From the cell containing the given text, extract its center point as (X, Y) coordinate. 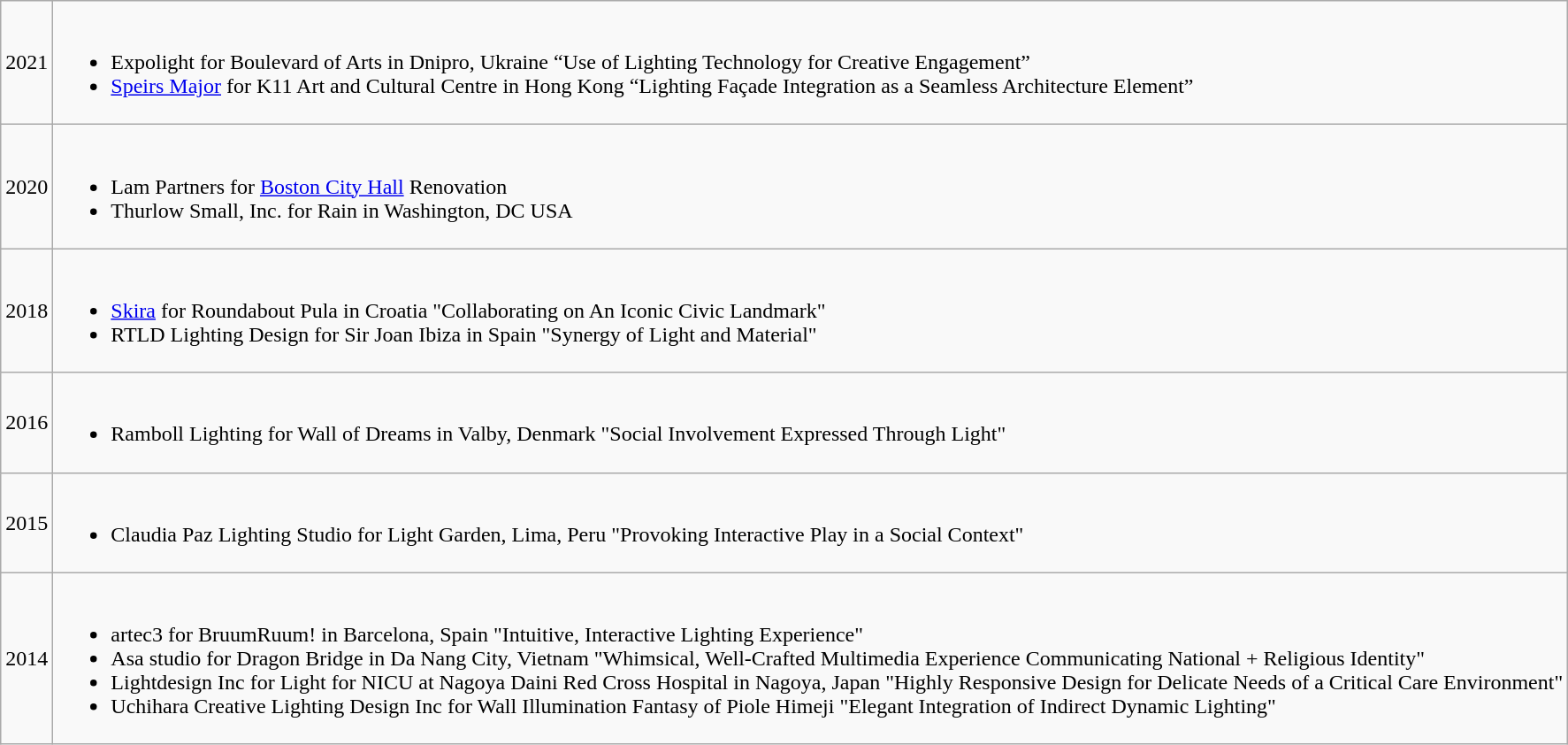
Lam Partners for Boston City Hall RenovationThurlow Small, Inc. for Rain in Washington, DC USA (810, 187)
2020 (27, 187)
2016 (27, 423)
2018 (27, 311)
Claudia Paz Lighting Studio for Light Garden, Lima, Peru "Provoking Interactive Play in a Social Context" (810, 522)
2015 (27, 522)
2021 (27, 63)
Ramboll Lighting for Wall of Dreams in Valby, Denmark "Social Involvement Expressed Through Light" (810, 423)
2014 (27, 658)
